Pinpoint the cell where the given text exists, returning its (x, y) midpoint coordinate. 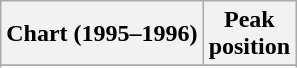
Chart (1995–1996) (102, 34)
Peakposition (249, 34)
